From the cell containing the given text, extract its center point as [x, y] coordinate. 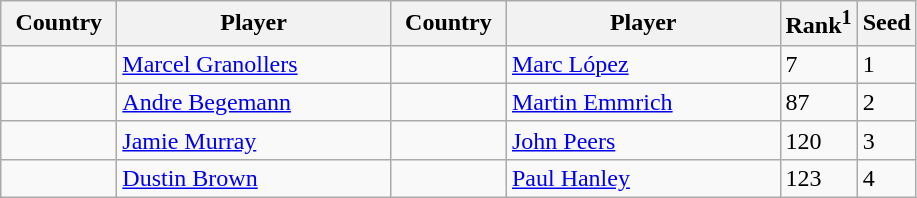
4 [886, 178]
Martin Emmrich [643, 102]
120 [818, 140]
Rank1 [818, 24]
Seed [886, 24]
123 [818, 178]
Paul Hanley [643, 178]
87 [818, 102]
Marcel Granollers [254, 64]
1 [886, 64]
John Peers [643, 140]
2 [886, 102]
Marc López [643, 64]
Jamie Murray [254, 140]
Andre Begemann [254, 102]
Dustin Brown [254, 178]
3 [886, 140]
7 [818, 64]
